Return (X, Y) of the center of cell containing provided text 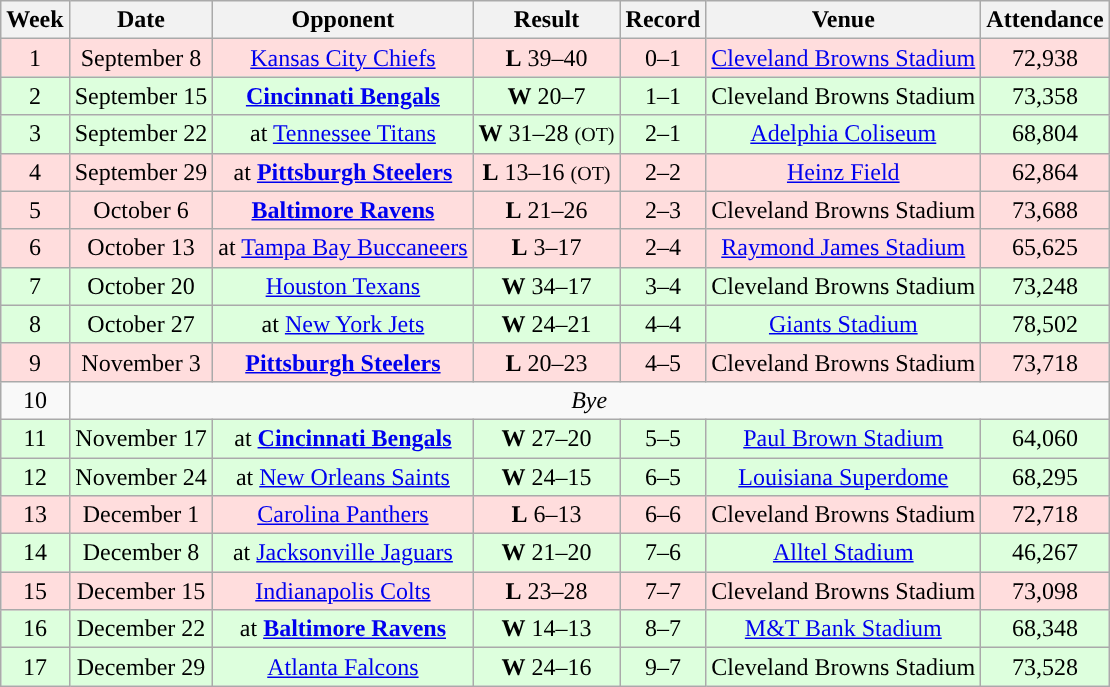
68,348 (1045, 629)
at Cincinnati Bengals (343, 438)
L 39–40 (546, 58)
Opponent (343, 20)
W 27–20 (546, 438)
Bye (589, 400)
Alltel Stadium (844, 553)
6–6 (663, 515)
73,688 (1045, 210)
December 1 (141, 515)
September 15 (141, 96)
3–4 (663, 286)
September 8 (141, 58)
73,718 (1045, 362)
5–5 (663, 438)
46,267 (1045, 553)
2 (35, 96)
64,060 (1045, 438)
68,295 (1045, 477)
Heinz Field (844, 172)
Pittsburgh Steelers (343, 362)
at New York Jets (343, 324)
Atlanta Falcons (343, 667)
3 (35, 134)
at Pittsburgh Steelers (343, 172)
December 29 (141, 667)
Baltimore Ravens (343, 210)
4–5 (663, 362)
W 31–28 (OT) (546, 134)
Record (663, 20)
November 3 (141, 362)
5 (35, 210)
L 13–16 (OT) (546, 172)
9–7 (663, 667)
17 (35, 667)
73,358 (1045, 96)
10 (35, 400)
72,938 (1045, 58)
September 29 (141, 172)
Louisiana Superdome (844, 477)
L 23–28 (546, 591)
W 24–21 (546, 324)
78,502 (1045, 324)
October 27 (141, 324)
Result (546, 20)
65,625 (1045, 248)
W 14–13 (546, 629)
W 24–16 (546, 667)
68,804 (1045, 134)
72,718 (1045, 515)
2–2 (663, 172)
7–6 (663, 553)
11 (35, 438)
L 20–23 (546, 362)
at New Orleans Saints (343, 477)
14 (35, 553)
8 (35, 324)
73,248 (1045, 286)
Paul Brown Stadium (844, 438)
Indianapolis Colts (343, 591)
L 3–17 (546, 248)
73,528 (1045, 667)
at Jacksonville Jaguars (343, 553)
Carolina Panthers (343, 515)
4 (35, 172)
December 15 (141, 591)
November 17 (141, 438)
December 22 (141, 629)
Kansas City Chiefs (343, 58)
9 (35, 362)
15 (35, 591)
1 (35, 58)
6–5 (663, 477)
Date (141, 20)
Attendance (1045, 20)
Raymond James Stadium (844, 248)
12 (35, 477)
6 (35, 248)
W 20–7 (546, 96)
7 (35, 286)
Giants Stadium (844, 324)
L 6–13 (546, 515)
2–3 (663, 210)
Cincinnati Bengals (343, 96)
October 13 (141, 248)
8–7 (663, 629)
1–1 (663, 96)
Houston Texans (343, 286)
73,098 (1045, 591)
M&T Bank Stadium (844, 629)
December 8 (141, 553)
0–1 (663, 58)
September 22 (141, 134)
at Tampa Bay Buccaneers (343, 248)
Week (35, 20)
2–1 (663, 134)
October 20 (141, 286)
13 (35, 515)
at Baltimore Ravens (343, 629)
W 24–15 (546, 477)
November 24 (141, 477)
62,864 (1045, 172)
W 21–20 (546, 553)
October 6 (141, 210)
4–4 (663, 324)
at Tennessee Titans (343, 134)
Venue (844, 20)
2–4 (663, 248)
16 (35, 629)
L 21–26 (546, 210)
7–7 (663, 591)
Adelphia Coliseum (844, 134)
W 34–17 (546, 286)
